Determine the [X, Y] coordinate at the center of the cell enclosing the given text.  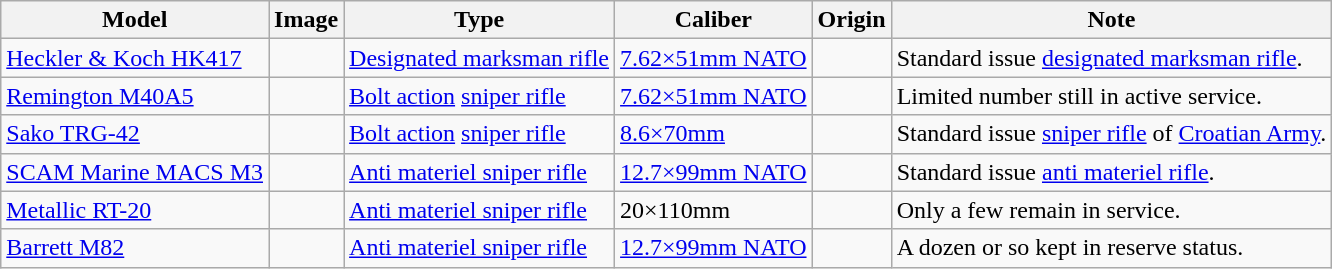
Origin [852, 20]
8.6×70mm [714, 134]
Sako TRG-42 [135, 134]
Standard issue sniper rifle of Croatian Army. [1112, 134]
Image [306, 20]
Only a few remain in service. [1112, 210]
20×110mm [714, 210]
Standard issue anti materiel rifle. [1112, 172]
Barrett M82 [135, 248]
Standard issue designated marksman rifle. [1112, 58]
A dozen or so kept in reserve status. [1112, 248]
Metallic RT-20 [135, 210]
Model [135, 20]
Remington M40A5 [135, 96]
Designated marksman rifle [480, 58]
Note [1112, 20]
SCAM Marine MACS M3 [135, 172]
Caliber [714, 20]
Type [480, 20]
Limited number still in active service. [1112, 96]
Heckler & Koch HK417 [135, 58]
